Capture the cell that displays the provided text and extract its (X, Y) central coordinate. 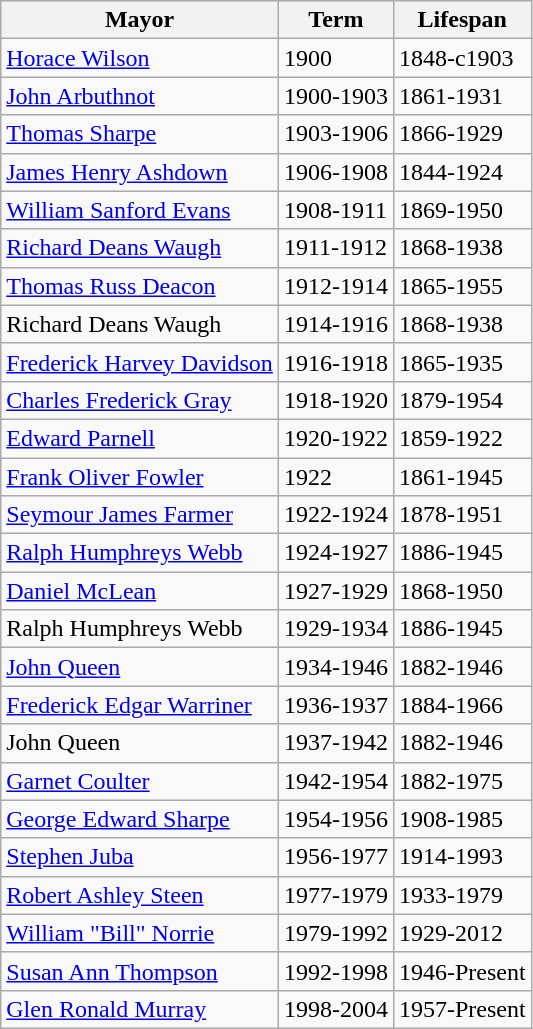
Frederick Harvey Davidson (140, 362)
1884-1966 (462, 705)
Thomas Russ Deacon (140, 286)
1933-1979 (462, 895)
1865-1955 (462, 286)
Susan Ann Thompson (140, 971)
Horace Wilson (140, 58)
1937-1942 (336, 743)
Seymour James Farmer (140, 515)
George Edward Sharpe (140, 819)
1848-c1903 (462, 58)
Mayor (140, 20)
1946-Present (462, 971)
1900 (336, 58)
Garnet Coulter (140, 781)
Stephen Juba (140, 857)
1977-1979 (336, 895)
1900-1903 (336, 96)
1979-1992 (336, 933)
1911-1912 (336, 248)
1861-1931 (462, 96)
1936-1937 (336, 705)
1844-1924 (462, 172)
Glen Ronald Murray (140, 1009)
1903-1906 (336, 134)
1957-Present (462, 1009)
Frederick Edgar Warriner (140, 705)
1868-1950 (462, 591)
Edward Parnell (140, 438)
1912-1914 (336, 286)
1924-1927 (336, 553)
1882-1975 (462, 781)
1992-1998 (336, 971)
1914-1916 (336, 324)
1929-2012 (462, 933)
Frank Oliver Fowler (140, 477)
1929-1934 (336, 629)
1927-1929 (336, 591)
1922-1924 (336, 515)
1908-1911 (336, 210)
1861-1945 (462, 477)
1866-1929 (462, 134)
1918-1920 (336, 400)
1954-1956 (336, 819)
James Henry Ashdown (140, 172)
1916-1918 (336, 362)
1879-1954 (462, 400)
1878-1951 (462, 515)
1908-1985 (462, 819)
Term (336, 20)
William Sanford Evans (140, 210)
1922 (336, 477)
1906-1908 (336, 172)
1914-1993 (462, 857)
1920-1922 (336, 438)
1934-1946 (336, 667)
Charles Frederick Gray (140, 400)
Robert Ashley Steen (140, 895)
1865-1935 (462, 362)
Daniel McLean (140, 591)
1942-1954 (336, 781)
1859-1922 (462, 438)
William "Bill" Norrie (140, 933)
1998-2004 (336, 1009)
Lifespan (462, 20)
1956-1977 (336, 857)
John Arbuthnot (140, 96)
1869-1950 (462, 210)
Thomas Sharpe (140, 134)
